Detect which cell encompasses the target text, then output its (X, Y) center coordinate. 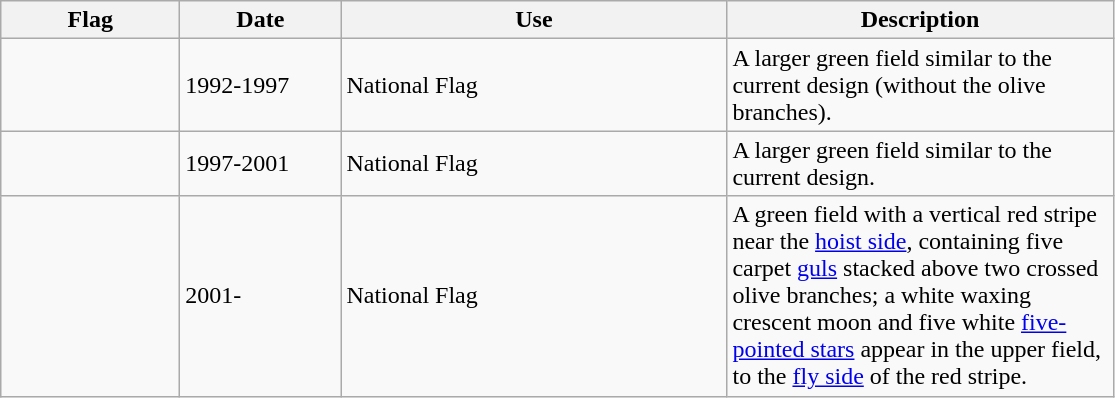
Flag (90, 20)
A larger green field similar to the current design. (920, 164)
Date (260, 20)
1992-1997 (260, 85)
2001- (260, 296)
Description (920, 20)
A larger green field similar to the current design (without the olive branches). (920, 85)
1997-2001 (260, 164)
Use (534, 20)
